Provide the [x, y] coordinate of the cell's center where the given text is located.  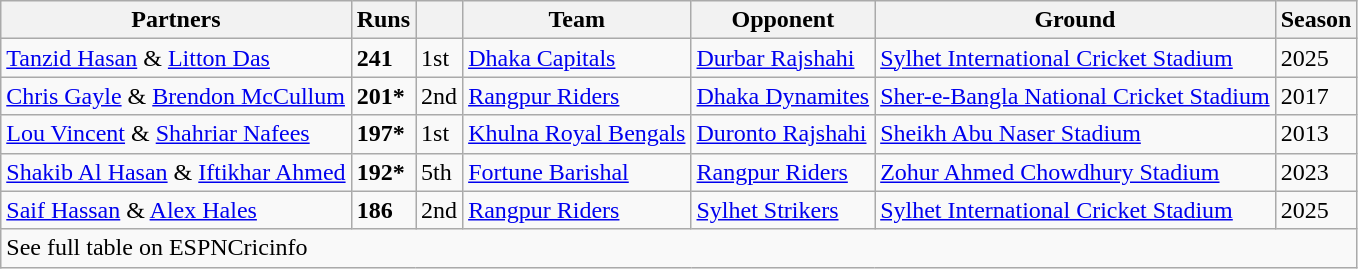
Chris Gayle & Brendon McCullum [176, 96]
186 [383, 210]
192* [383, 172]
Tanzid Hasan & Litton Das [176, 58]
201* [383, 96]
Zohur Ahmed Chowdhury Stadium [1075, 172]
Ground [1075, 20]
Sheikh Abu Naser Stadium [1075, 134]
Runs [383, 20]
Khulna Royal Bengals [577, 134]
5th [440, 172]
2023 [1316, 172]
Fortune Barishal [577, 172]
Season [1316, 20]
Sylhet Strikers [783, 210]
Dhaka Dynamites [783, 96]
Duronto Rajshahi [783, 134]
See full table on ESPNCricinfo [679, 248]
Lou Vincent & Shahriar Nafees [176, 134]
Partners [176, 20]
Sher-e-Bangla National Cricket Stadium [1075, 96]
241 [383, 58]
Saif Hassan & Alex Hales [176, 210]
197* [383, 134]
2013 [1316, 134]
2017 [1316, 96]
Durbar Rajshahi [783, 58]
Opponent [783, 20]
Dhaka Capitals [577, 58]
Shakib Al Hasan & Iftikhar Ahmed [176, 172]
Team [577, 20]
